Locate the cell with the specified text and output its [x, y] center coordinate. 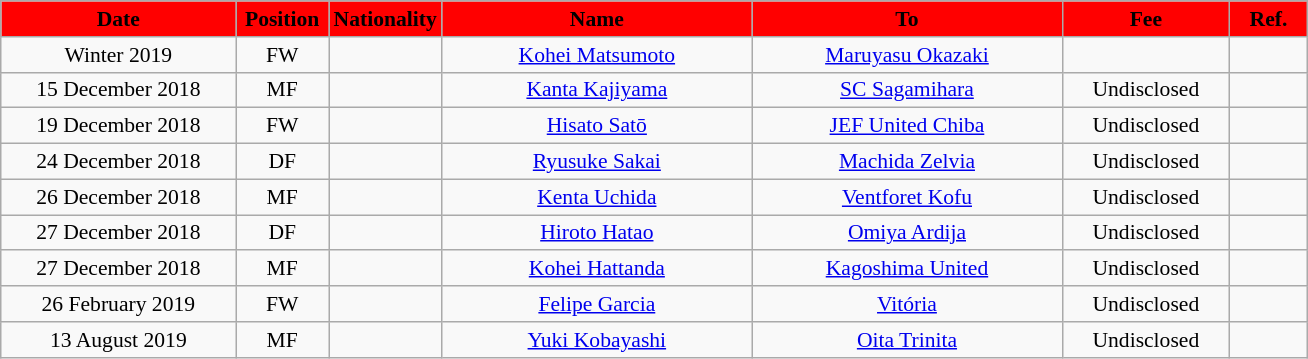
Date [118, 19]
Nationality [384, 19]
To [907, 19]
Yuki Kobayashi [597, 340]
Kohei Hattanda [597, 269]
Hiroto Hatao [597, 233]
Kanta Kajiyama [597, 90]
26 December 2018 [118, 197]
24 December 2018 [118, 162]
Vitória [907, 304]
JEF United Chiba [907, 126]
Kohei Matsumoto [597, 55]
SC Sagamihara [907, 90]
Ref. [1269, 19]
Name [597, 19]
Ventforet Kofu [907, 197]
Omiya Ardija [907, 233]
15 December 2018 [118, 90]
Ryusuke Sakai [597, 162]
Kagoshima United [907, 269]
19 December 2018 [118, 126]
Fee [1146, 19]
Oita Trinita [907, 340]
Hisato Satō [597, 126]
Machida Zelvia [907, 162]
26 February 2019 [118, 304]
Kenta Uchida [597, 197]
Position [282, 19]
Winter 2019 [118, 55]
13 August 2019 [118, 340]
Felipe Garcia [597, 304]
Maruyasu Okazaki [907, 55]
